From the cell containing the given text, extract its center point as [X, Y] coordinate. 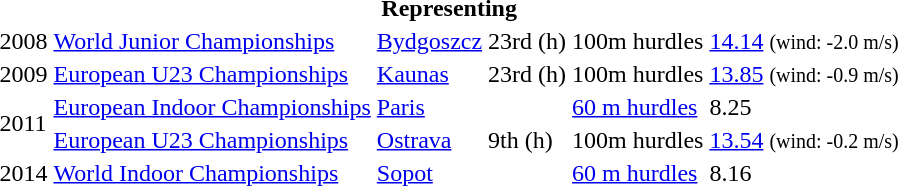
9th (h) [528, 140]
Ostrava [429, 140]
World Junior Championships [212, 41]
Bydgoszcz [429, 41]
60 m hurdles [638, 107]
Kaunas [429, 74]
European Indoor Championships [212, 107]
Paris [429, 107]
